Extract the (X, Y) coordinate from the center of the cell holding the provided text.  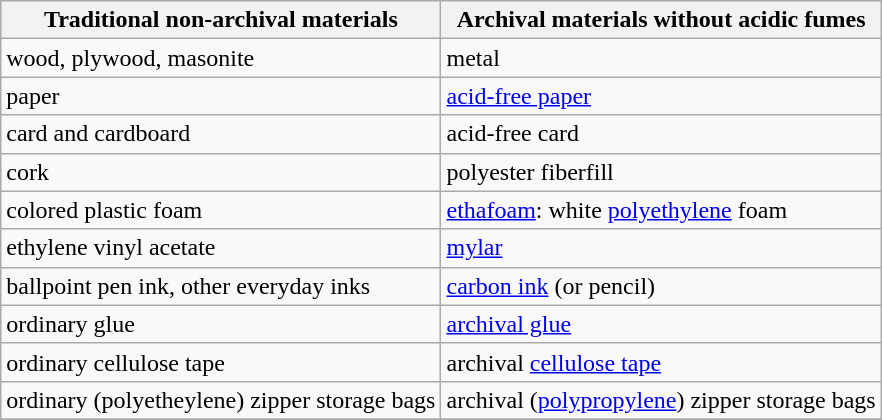
ordinary glue (221, 324)
mylar (661, 248)
ethylene vinyl acetate (221, 248)
acid-free card (661, 134)
ordinary cellulose tape (221, 362)
Traditional non-archival materials (221, 20)
card and cardboard (221, 134)
archival cellulose tape (661, 362)
ordinary (polyetheylene) zipper storage bags (221, 400)
archival glue (661, 324)
metal (661, 58)
ballpoint pen ink, other everyday inks (221, 286)
carbon ink (or pencil) (661, 286)
Archival materials without acidic fumes (661, 20)
wood, plywood, masonite (221, 58)
archival (polypropylene) zipper storage bags (661, 400)
paper (221, 96)
ethafoam: white polyethylene foam (661, 210)
acid-free paper (661, 96)
colored plastic foam (221, 210)
polyester fiberfill (661, 172)
cork (221, 172)
